Return the [X, Y] coordinate for the center point of the cell that contains the specified text.  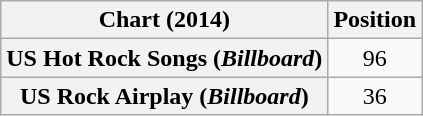
Position [375, 20]
Chart (2014) [164, 20]
96 [375, 58]
36 [375, 96]
US Hot Rock Songs (Billboard) [164, 58]
US Rock Airplay (Billboard) [164, 96]
